Return the (x, y) coordinate for the center point of the cell that contains the specified text.  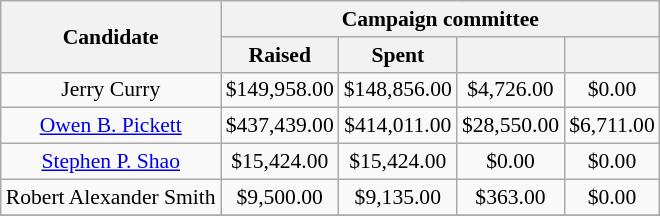
Stephen P. Shao (111, 162)
Spent (398, 55)
$9,135.00 (398, 197)
$148,856.00 (398, 90)
$9,500.00 (280, 197)
$6,711.00 (612, 126)
Robert Alexander Smith (111, 197)
Raised (280, 55)
$149,958.00 (280, 90)
$437,439.00 (280, 126)
$363.00 (510, 197)
$4,726.00 (510, 90)
Candidate (111, 36)
Jerry Curry (111, 90)
Owen B. Pickett (111, 126)
Campaign committee (440, 19)
$414,011.00 (398, 126)
$28,550.00 (510, 126)
